Locate the cell with the specified text and output its [x, y] center coordinate. 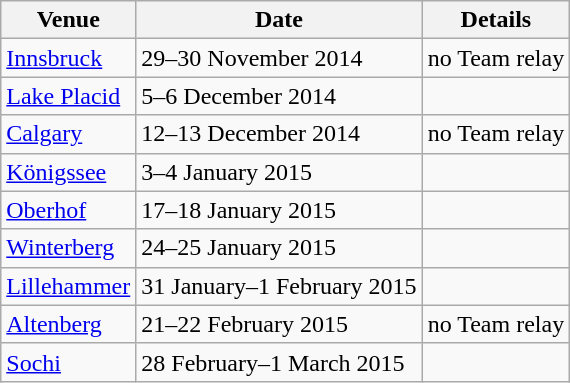
Venue [68, 20]
Königssee [68, 172]
3–4 January 2015 [279, 172]
Lillehammer [68, 286]
Details [496, 20]
24–25 January 2015 [279, 248]
29–30 November 2014 [279, 58]
21–22 February 2015 [279, 324]
31 January–1 February 2015 [279, 286]
Oberhof [68, 210]
Sochi [68, 362]
28 February–1 March 2015 [279, 362]
Winterberg [68, 248]
Calgary [68, 134]
Date [279, 20]
Altenberg [68, 324]
12–13 December 2014 [279, 134]
Innsbruck [68, 58]
5–6 December 2014 [279, 96]
Lake Placid [68, 96]
17–18 January 2015 [279, 210]
